Capture the cell that displays the provided text and extract its (X, Y) central coordinate. 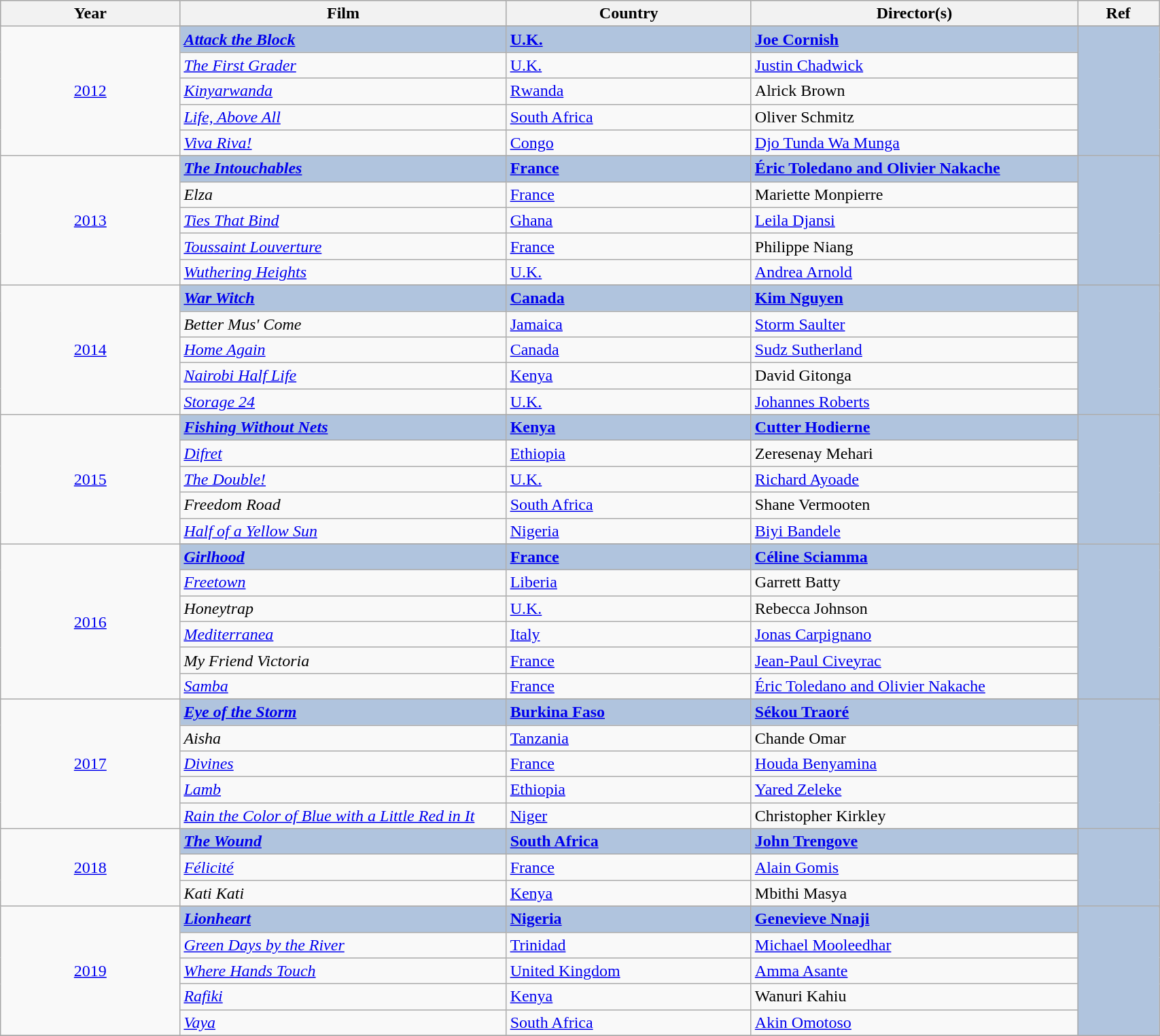
Biyi Bandele (914, 531)
Wanuri Kahiu (914, 997)
Shane Vermooten (914, 505)
Samba (343, 686)
United Kingdom (629, 971)
Mbithi Masya (914, 893)
Fishing Without Nets (343, 428)
Director(s) (914, 14)
Home Again (343, 350)
Italy (629, 634)
Johannes Roberts (914, 402)
Joe Cornish (914, 39)
Amma Asante (914, 971)
Félicité (343, 867)
Viva Riva! (343, 143)
Philippe Niang (914, 246)
Life, Above All (343, 117)
Congo (629, 143)
Rebecca Johnson (914, 608)
Christopher Kirkley (914, 816)
2018 (90, 867)
Freedom Road (343, 505)
Djo Tunda Wa Munga (914, 143)
Trinidad (629, 945)
Half of a Yellow Sun (343, 531)
Ghana (629, 220)
Andrea Arnold (914, 272)
Storage 24 (343, 402)
Vaya (343, 1022)
Rwanda (629, 91)
Girlhood (343, 557)
Leila Djansi (914, 220)
The Double! (343, 479)
Aisha (343, 738)
Akin Omotoso (914, 1022)
Mariette Monpierre (914, 194)
Mediterranea (343, 634)
Ties That Bind (343, 220)
My Friend Victoria (343, 660)
Jonas Carpignano (914, 634)
Sékou Traoré (914, 712)
Ref (1119, 14)
Kim Nguyen (914, 298)
Lamb (343, 790)
Céline Sciamma (914, 557)
Rain the Color of Blue with a Little Red in It (343, 816)
2019 (90, 971)
2015 (90, 479)
The Wound (343, 842)
Kati Kati (343, 893)
Freetown (343, 583)
Chande Omar (914, 738)
War Witch (343, 298)
Attack the Block (343, 39)
Better Mus' Come (343, 324)
Sudz Sutherland (914, 350)
Where Hands Touch (343, 971)
2014 (90, 349)
Difret (343, 453)
Zeresenay Mehari (914, 453)
2013 (90, 220)
Justin Chadwick (914, 65)
Year (90, 14)
Tanzania (629, 738)
Film (343, 14)
Elza (343, 194)
Lionheart (343, 919)
David Gitonga (914, 376)
Burkina Faso (629, 712)
Yared Zeleke (914, 790)
The Intouchables (343, 169)
Alrick Brown (914, 91)
Country (629, 14)
Rafiki (343, 997)
Storm Saulter (914, 324)
Houda Benyamina (914, 764)
Alain Gomis (914, 867)
Michael Mooleedhar (914, 945)
Cutter Hodierne (914, 428)
2017 (90, 763)
2016 (90, 621)
Honeytrap (343, 608)
Eye of the Storm (343, 712)
The First Grader (343, 65)
Oliver Schmitz (914, 117)
Niger (629, 816)
Divines (343, 764)
Green Days by the River (343, 945)
Genevieve Nnaji (914, 919)
2012 (90, 91)
Kinyarwanda (343, 91)
Garrett Batty (914, 583)
Wuthering Heights (343, 272)
Nairobi Half Life (343, 376)
John Trengove (914, 842)
Liberia (629, 583)
Jean-Paul Civeyrac (914, 660)
Jamaica (629, 324)
Toussaint Louverture (343, 246)
Richard Ayoade (914, 479)
